Determine the [X, Y] coordinate at the center of the cell enclosing the given text.  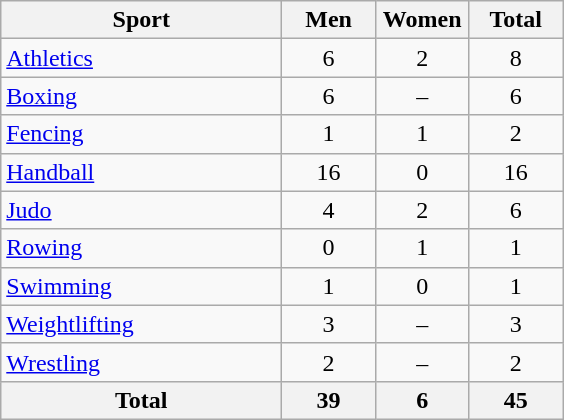
Boxing [142, 96]
Judo [142, 210]
Weightlifting [142, 324]
39 [329, 400]
45 [516, 400]
8 [516, 58]
Handball [142, 172]
Rowing [142, 248]
Wrestling [142, 362]
Sport [142, 20]
Fencing [142, 134]
Men [329, 20]
Athletics [142, 58]
4 [329, 210]
Swimming [142, 286]
Women [422, 20]
